Provide the [x, y] coordinate of the cell's center where the given text is located.  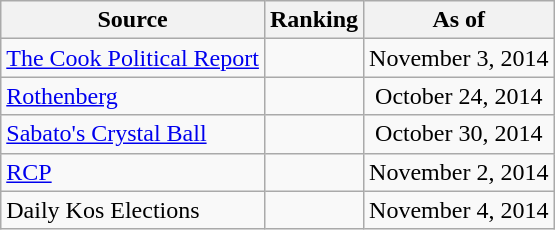
Daily Kos Elections [133, 210]
The Cook Political Report [133, 58]
Ranking [314, 20]
Rothenberg [133, 96]
November 4, 2014 [459, 210]
Sabato's Crystal Ball [133, 134]
October 30, 2014 [459, 134]
RCP [133, 172]
November 2, 2014 [459, 172]
November 3, 2014 [459, 58]
As of [459, 20]
Source [133, 20]
October 24, 2014 [459, 96]
